Determine the [X, Y] coordinate at the center of the cell enclosing the given text.  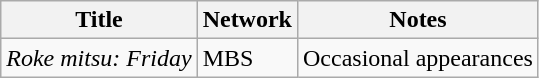
MBS [247, 58]
Occasional appearances [418, 58]
Network [247, 20]
Notes [418, 20]
Title [99, 20]
Roke mitsu: Friday [99, 58]
